Identify which cell holds the provided text, then report its [X, Y] central coordinate. 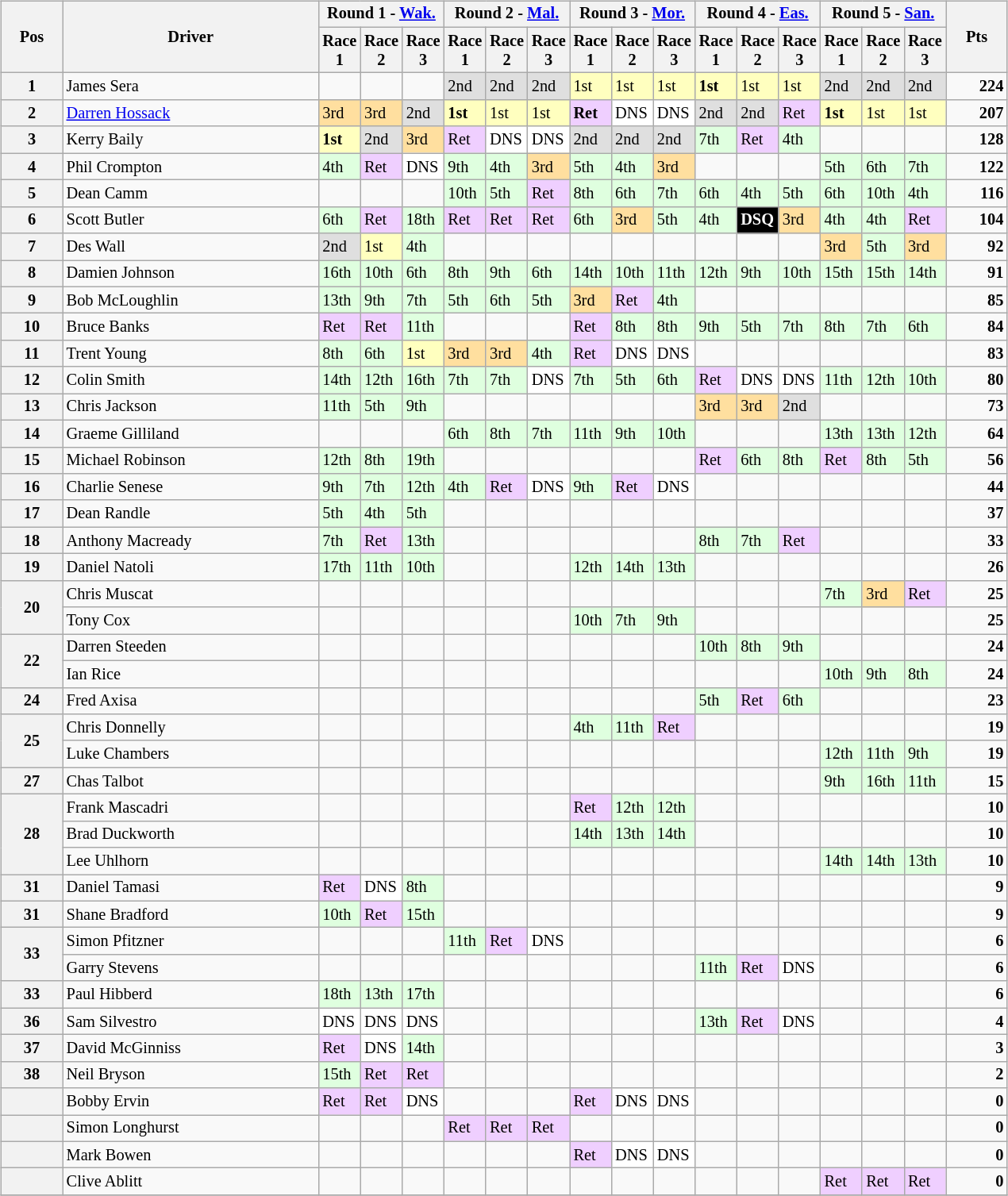
80 [977, 380]
83 [977, 354]
David McGinniss [190, 1048]
Pts [977, 37]
Sam Silvestro [190, 1021]
128 [977, 140]
Brad Duckworth [190, 834]
Bruce Banks [190, 327]
91 [977, 274]
Round 5 - San. [883, 14]
5 [32, 194]
64 [977, 433]
17 [32, 513]
22 [32, 660]
Chris Donnelly [190, 728]
Shane Bradford [190, 914]
Dean Randle [190, 513]
Dean Camm [190, 194]
Phil Crompton [190, 167]
Chris Muscat [190, 594]
Pos [32, 37]
14 [32, 433]
Trent Young [190, 354]
Bobby Ervin [190, 1102]
Paul Hibberd [190, 994]
56 [977, 460]
Neil Bryson [190, 1075]
116 [977, 194]
James Sera [190, 87]
Garry Stevens [190, 968]
Lee Uhlhorn [190, 861]
38 [32, 1075]
Tony Cox [190, 621]
Round 2 - Mal. [507, 14]
12 [32, 380]
16 [32, 487]
Damien Johnson [190, 274]
Anthony Macready [190, 540]
Simon Longhurst [190, 1129]
44 [977, 487]
Michael Robinson [190, 460]
Round 4 - Eas. [758, 14]
Darren Steeden [190, 648]
DSQ [757, 220]
Scott Butler [190, 220]
18 [32, 540]
20 [32, 606]
23 [977, 701]
27 [32, 781]
85 [977, 300]
Bob McLoughlin [190, 300]
Kerry Baily [190, 140]
19th [424, 460]
Chas Talbot [190, 781]
28 [32, 835]
Darren Hossack [190, 113]
8 [32, 274]
13 [32, 407]
26 [977, 567]
73 [977, 407]
Simon Pfitzner [190, 941]
Frank Mascadri [190, 808]
Graeme Gilliland [190, 433]
Daniel Tamasi [190, 888]
92 [977, 247]
11 [32, 354]
Round 3 - Mor. [633, 14]
104 [977, 220]
Charlie Senese [190, 487]
Colin Smith [190, 380]
224 [977, 87]
Luke Chambers [190, 754]
Round 1 - Wak. [381, 14]
Ian Rice [190, 674]
36 [32, 1021]
Clive Ablitt [190, 1182]
84 [977, 327]
122 [977, 167]
7 [32, 247]
Fred Axisa [190, 701]
Mark Bowen [190, 1155]
Chris Jackson [190, 407]
207 [977, 113]
1 [32, 87]
Driver [190, 37]
Daniel Natoli [190, 567]
Des Wall [190, 247]
